Determine the (x, y) coordinate at the center of the cell enclosing the given text.  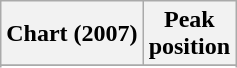
Peak position (189, 34)
Chart (2007) (72, 34)
